Detect which cell encompasses the target text, then output its [x, y] center coordinate. 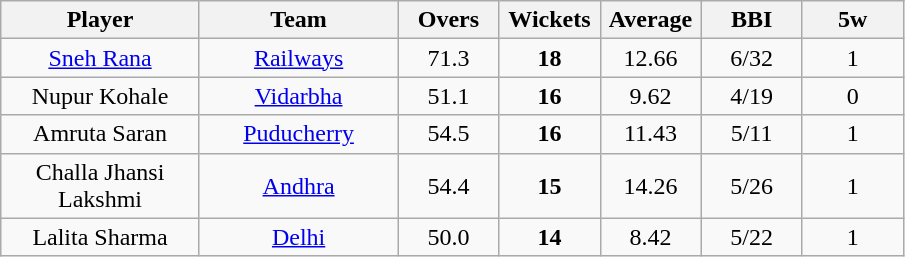
Amruta Saran [100, 134]
Delhi [298, 237]
5/11 [752, 134]
BBI [752, 20]
4/19 [752, 96]
Nupur Kohale [100, 96]
54.5 [448, 134]
6/32 [752, 58]
50.0 [448, 237]
Challa Jhansi Lakshmi [100, 186]
11.43 [650, 134]
14.26 [650, 186]
Team [298, 20]
9.62 [650, 96]
Sneh Rana [100, 58]
51.1 [448, 96]
54.4 [448, 186]
Overs [448, 20]
71.3 [448, 58]
Railways [298, 58]
15 [550, 186]
14 [550, 237]
Puducherry [298, 134]
Average [650, 20]
8.42 [650, 237]
5/26 [752, 186]
18 [550, 58]
Player [100, 20]
5/22 [752, 237]
Vidarbha [298, 96]
12.66 [650, 58]
Lalita Sharma [100, 237]
0 [852, 96]
Andhra [298, 186]
5w [852, 20]
Wickets [550, 20]
